Find where the given text appears and provide that cell's center as (X, Y) coordinate. 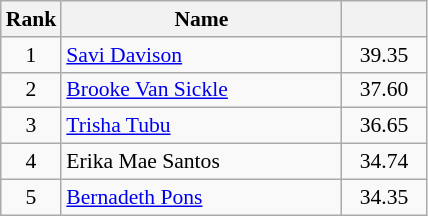
2 (32, 90)
34.74 (384, 162)
3 (32, 126)
Brooke Van Sickle (201, 90)
39.35 (384, 55)
5 (32, 197)
Erika Mae Santos (201, 162)
Rank (32, 19)
36.65 (384, 126)
1 (32, 55)
4 (32, 162)
Bernadeth Pons (201, 197)
Trisha Tubu (201, 126)
Savi Davison (201, 55)
Name (201, 19)
34.35 (384, 197)
37.60 (384, 90)
